Provide the (x, y) coordinate of the cell's center where the given text is located.  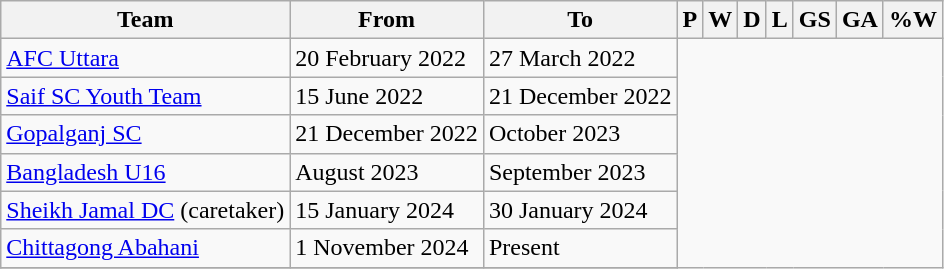
W (720, 20)
15 January 2024 (387, 210)
1 November 2024 (387, 248)
Sheikh Jamal DC (caretaker) (146, 210)
15 June 2022 (387, 96)
P (690, 20)
27 March 2022 (580, 58)
L (780, 20)
Saif SC Youth Team (146, 96)
From (387, 20)
Bangladesh U16 (146, 172)
D (752, 20)
August 2023 (387, 172)
%W (912, 20)
September 2023 (580, 172)
GS (814, 20)
20 February 2022 (387, 58)
GA (860, 20)
October 2023 (580, 134)
Chittagong Abahani (146, 248)
30 January 2024 (580, 210)
Gopalganj SC (146, 134)
To (580, 20)
Present (580, 248)
AFC Uttara (146, 58)
Team (146, 20)
